Identify which cell holds the provided text, then report its [X, Y] central coordinate. 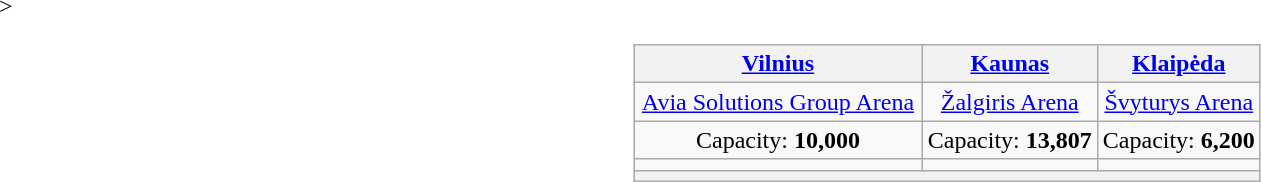
Klaipėda [1178, 64]
Capacity: 13,807 [1010, 140]
Capacity: 10,000 [778, 140]
Švyturys Arena [1178, 102]
Kaunas [1010, 64]
Žalgiris Arena [1010, 102]
Capacity: 6,200 [1178, 140]
Avia Solutions Group Arena [778, 102]
Vilnius [778, 64]
